Detect which cell encompasses the target text, then output its (X, Y) center coordinate. 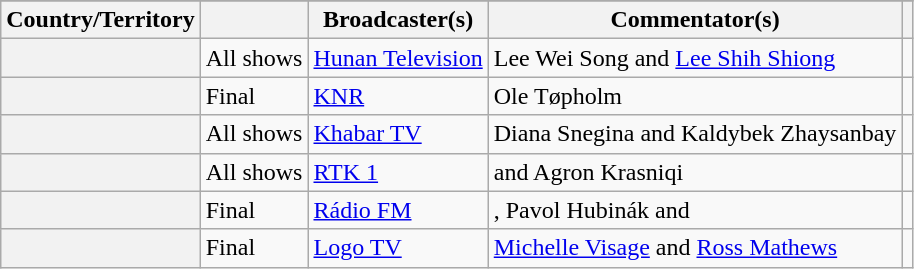
RTK 1 (398, 172)
and Agron Krasniqi (695, 172)
Logo TV (398, 248)
Rádio FM (398, 210)
Khabar TV (398, 134)
Commentator(s) (695, 20)
Michelle Visage and Ross Mathews (695, 248)
KNR (398, 96)
Country/Territory (100, 20)
Hunan Television (398, 58)
Diana Snegina and Kaldybek Zhaysanbay (695, 134)
Lee Wei Song and Lee Shih Shiong (695, 58)
Ole Tøpholm (695, 96)
, Pavol Hubinák and (695, 210)
Broadcaster(s) (398, 20)
